Locate the cell with the specified text and output its [X, Y] center coordinate. 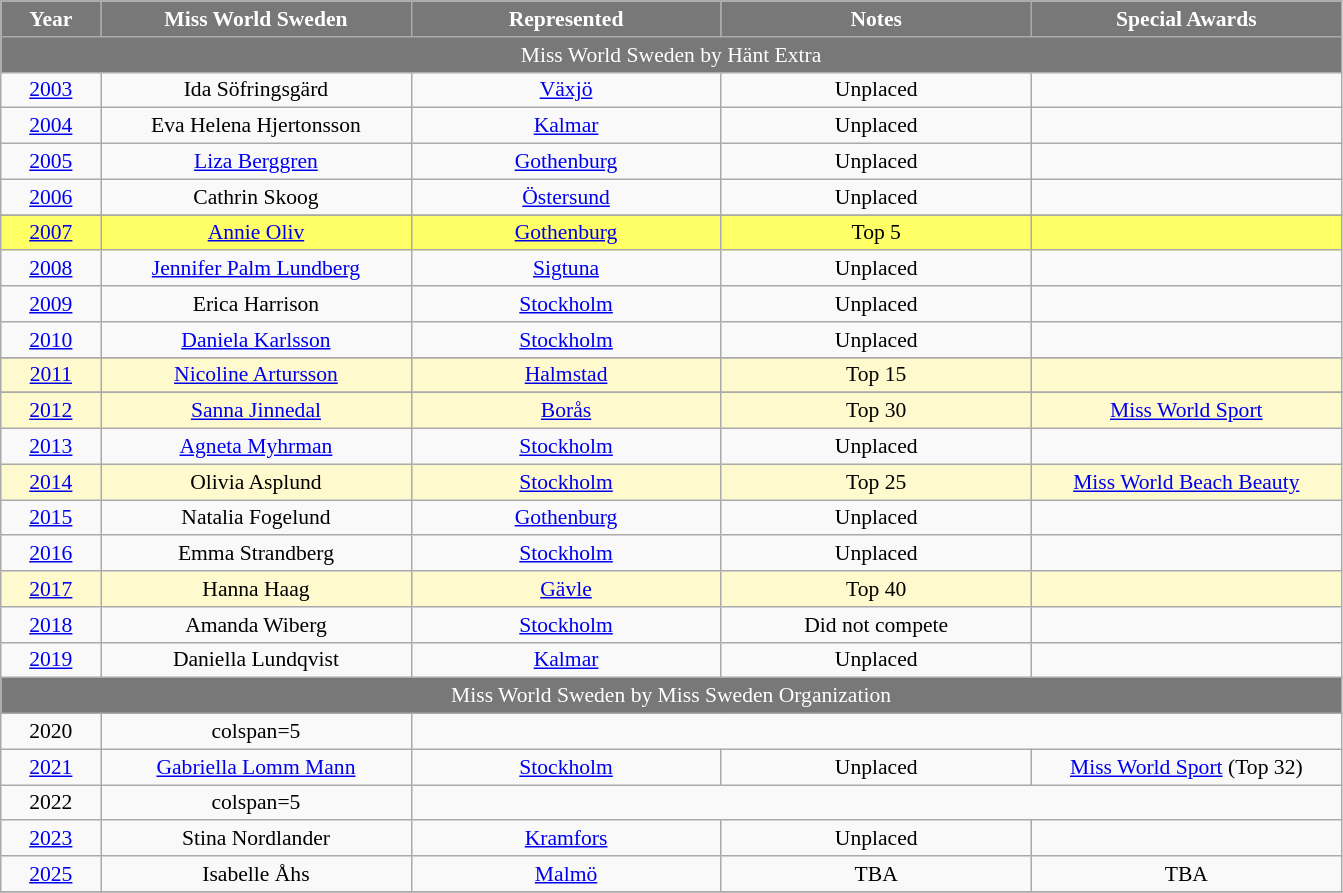
Olivia Asplund [256, 482]
Notes [876, 19]
Daniella Lundqvist [256, 660]
Top 15 [876, 375]
2009 [51, 304]
Cathrin Skoog [256, 197]
Daniela Karlsson [256, 340]
2013 [51, 447]
Represented [566, 19]
Miss World Sport (Top 32) [1186, 767]
Special Awards [1186, 19]
2020 [51, 732]
2012 [51, 411]
Top 25 [876, 482]
2019 [51, 660]
Nicoline Artursson [256, 375]
Östersund [566, 197]
Erica Harrison [256, 304]
2005 [51, 162]
2006 [51, 197]
Stina Nordlander [256, 839]
2017 [51, 589]
Miss World Sweden by Miss Sweden Organization [672, 696]
Miss World Beach Beauty [1186, 482]
2022 [51, 803]
Miss World Sweden [256, 19]
Jennifer Palm Lundberg [256, 269]
Emma Strandberg [256, 554]
Borås [566, 411]
Top 5 [876, 233]
Halmstad [566, 375]
2025 [51, 874]
Ida Söfringsgärd [256, 90]
2011 [51, 375]
Kramfors [566, 839]
Top 30 [876, 411]
Hanna Haag [256, 589]
Annie Oliv [256, 233]
Liza Berggren [256, 162]
Miss World Sport [1186, 411]
2003 [51, 90]
Gabriella Lomm Mann [256, 767]
Sanna Jinnedal [256, 411]
Did not compete [876, 625]
Sigtuna [566, 269]
Gävle [566, 589]
Top 40 [876, 589]
Natalia Fogelund [256, 518]
Miss World Sweden by Hänt Extra [672, 55]
2023 [51, 839]
Eva Helena Hjertonsson [256, 126]
Year [51, 19]
Isabelle Åhs [256, 874]
Amanda Wiberg [256, 625]
2004 [51, 126]
2010 [51, 340]
2014 [51, 482]
Växjö [566, 90]
Malmö [566, 874]
2007 [51, 233]
2008 [51, 269]
Agneta Myhrman [256, 447]
2016 [51, 554]
2015 [51, 518]
2018 [51, 625]
2021 [51, 767]
